Detect which cell encompasses the target text, then output its [x, y] center coordinate. 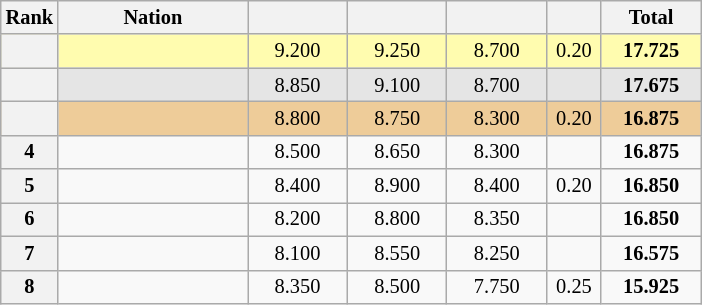
0.25 [574, 287]
4 [30, 152]
17.675 [651, 85]
16.575 [651, 253]
8.200 [298, 219]
Total [651, 17]
9.200 [298, 51]
8 [30, 287]
8.250 [497, 253]
17.725 [651, 51]
8.900 [397, 186]
9.100 [397, 85]
8.550 [397, 253]
7.750 [497, 287]
8.650 [397, 152]
15.925 [651, 287]
Rank [30, 17]
Nation [153, 17]
8.850 [298, 85]
6 [30, 219]
7 [30, 253]
5 [30, 186]
9.250 [397, 51]
8.750 [397, 118]
8.100 [298, 253]
